Return (x, y) of the center of cell containing provided text 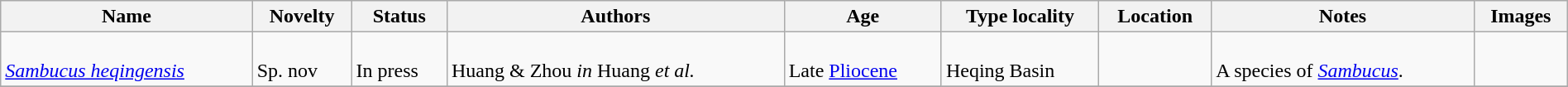
Authors (615, 17)
Novelty (302, 17)
Sambucus heqingensis (127, 60)
Heqing Basin (1020, 60)
Type locality (1020, 17)
Location (1155, 17)
Images (1520, 17)
Status (399, 17)
Sp. nov (302, 60)
A species of Sambucus. (1343, 60)
Name (127, 17)
Notes (1343, 17)
Huang & Zhou in Huang et al. (615, 60)
Late Pliocene (863, 60)
In press (399, 60)
Age (863, 17)
